Capture the cell that displays the provided text and extract its (X, Y) central coordinate. 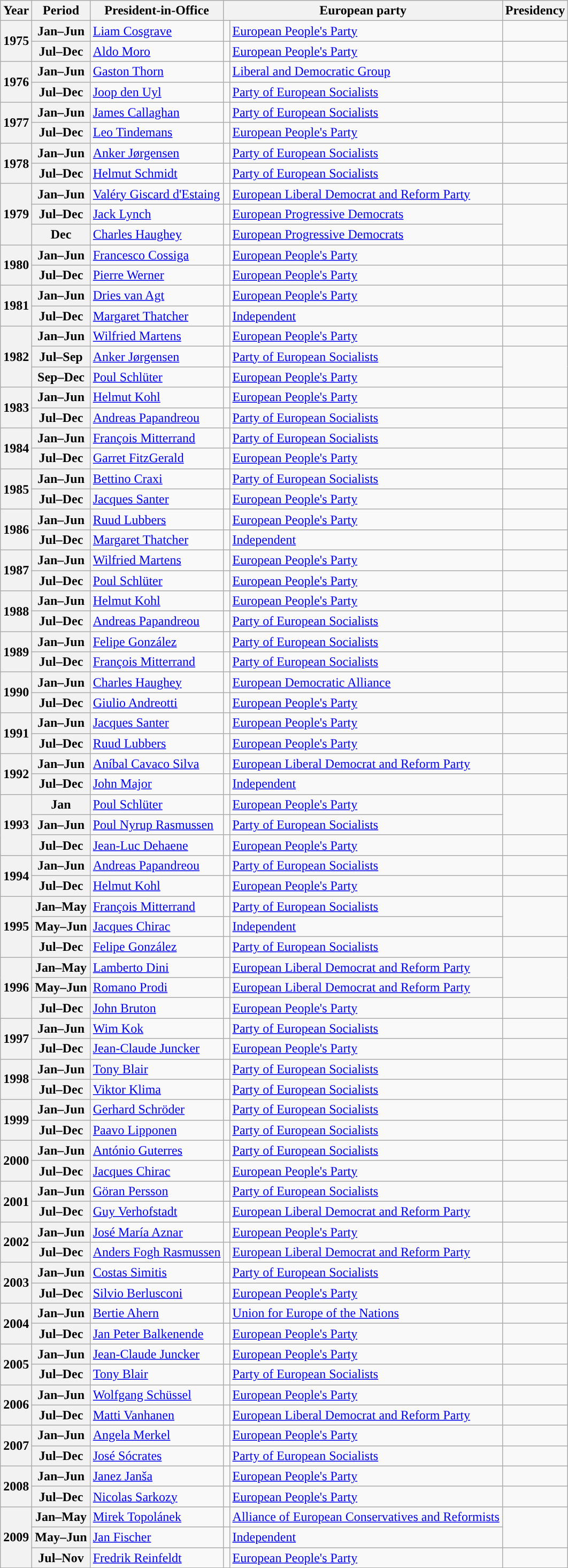
2007 (16, 1446)
Silvio Berlusconi (157, 1293)
European Democratic Alliance (366, 682)
1978 (16, 163)
1975 (16, 41)
Dries van Agt (157, 296)
1992 (16, 774)
Nicolas Sarkozy (157, 1496)
European party (363, 11)
1984 (16, 448)
Matti Vanhanen (157, 1415)
1999 (16, 1120)
President-in-Office (157, 11)
Wolfgang Schüssel (157, 1395)
2004 (16, 1324)
Viktor Klima (157, 1089)
Aníbal Cavaco Silva (157, 764)
Presidency (535, 11)
Joop den Uyl (157, 92)
Gerhard Schröder (157, 1110)
1981 (16, 306)
1998 (16, 1079)
James Callaghan (157, 112)
Giulio Andreotti (157, 703)
Liam Cosgrave (157, 31)
1979 (16, 214)
José María Aznar (157, 1232)
1996 (16, 988)
2006 (16, 1405)
Jack Lynch (157, 214)
1990 (16, 693)
Göran Persson (157, 1191)
Liberal and Democratic Group (366, 72)
Jul–Sep (61, 357)
Bertie Ahern (157, 1313)
Dec (61, 234)
2008 (16, 1486)
Union for Europe of the Nations (366, 1313)
José Sócrates (157, 1456)
Helmut Schmidt (157, 173)
Leo Tindemans (157, 133)
Paavo Lipponen (157, 1130)
John Major (157, 784)
Francesco Cossiga (157, 255)
1977 (16, 122)
2003 (16, 1283)
2005 (16, 1364)
2002 (16, 1242)
1987 (16, 570)
Jan Fischer (157, 1537)
1989 (16, 652)
Alliance of European Conservatives and Reformists (366, 1517)
1985 (16, 489)
Lamberto Dini (157, 967)
2009 (16, 1537)
1983 (16, 408)
Garret FitzGerald (157, 458)
1986 (16, 529)
Poul Nyrup Rasmussen (157, 825)
Angela Merkel (157, 1435)
Gaston Thorn (157, 72)
1988 (16, 611)
Guy Verhofstadt (157, 1211)
John Bruton (157, 1008)
Jean-Luc Dehaene (157, 845)
1995 (16, 927)
Costas Simitis (157, 1273)
1980 (16, 265)
1994 (16, 875)
Year (16, 11)
Jan (61, 804)
1993 (16, 825)
Fredrik Reinfeldt (157, 1558)
Sep–Dec (61, 377)
1991 (16, 733)
Janez Janša (157, 1476)
Wim Kok (157, 1028)
Jan Peter Balkenende (157, 1334)
António Guterres (157, 1150)
1997 (16, 1039)
Valéry Giscard d'Estaing (157, 194)
1976 (16, 82)
Jul–Nov (61, 1558)
Bettino Craxi (157, 479)
2000 (16, 1160)
2001 (16, 1201)
Pierre Werner (157, 275)
1982 (16, 357)
Romano Prodi (157, 988)
Mirek Topolánek (157, 1517)
Aldo Moro (157, 51)
Anders Fogh Rasmussen (157, 1252)
Period (61, 11)
